Determine the (X, Y) coordinate at the center of the cell enclosing the given text.  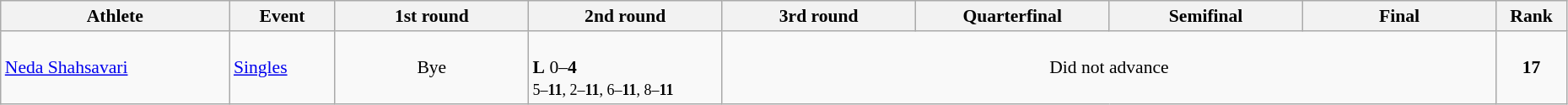
Did not advance (1109, 67)
Neda Shahsavari (115, 67)
17 (1532, 67)
Athlete (115, 16)
Rank (1532, 16)
L 0–45–11, 2–11, 6–11, 8–11 (626, 67)
Final (1398, 16)
Event (282, 16)
Semifinal (1206, 16)
Singles (282, 67)
1st round (432, 16)
3rd round (818, 16)
Quarterfinal (1012, 16)
Bye (432, 67)
2nd round (626, 16)
